Scan for the cell matching the given text and deliver its [x, y] coordinate at center. 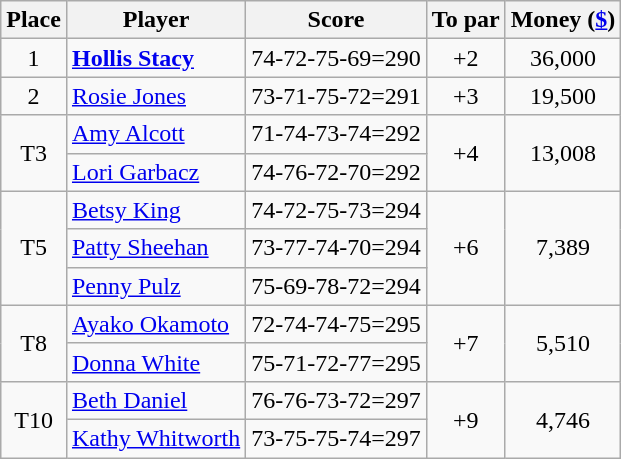
4,746 [563, 419]
19,500 [563, 96]
+4 [466, 153]
72-74-74-75=295 [336, 324]
5,510 [563, 343]
Place [34, 20]
73-75-75-74=297 [336, 438]
Penny Pulz [156, 286]
Rosie Jones [156, 96]
75-69-78-72=294 [336, 286]
T10 [34, 419]
Ayako Okamoto [156, 324]
36,000 [563, 58]
Hollis Stacy [156, 58]
+6 [466, 248]
74-72-75-69=290 [336, 58]
T5 [34, 248]
T3 [34, 153]
Score [336, 20]
13,008 [563, 153]
74-72-75-73=294 [336, 210]
Patty Sheehan [156, 248]
Donna White [156, 362]
T8 [34, 343]
Betsy King [156, 210]
76-76-73-72=297 [336, 400]
73-71-75-72=291 [336, 96]
71-74-73-74=292 [336, 134]
1 [34, 58]
Beth Daniel [156, 400]
+7 [466, 343]
Money ($) [563, 20]
7,389 [563, 248]
Kathy Whitworth [156, 438]
75-71-72-77=295 [336, 362]
74-76-72-70=292 [336, 172]
+9 [466, 419]
2 [34, 96]
To par [466, 20]
Amy Alcott [156, 134]
Player [156, 20]
+3 [466, 96]
+2 [466, 58]
Lori Garbacz [156, 172]
73-77-74-70=294 [336, 248]
